Search for the cell housing the specified text and yield its (x, y) center coordinate. 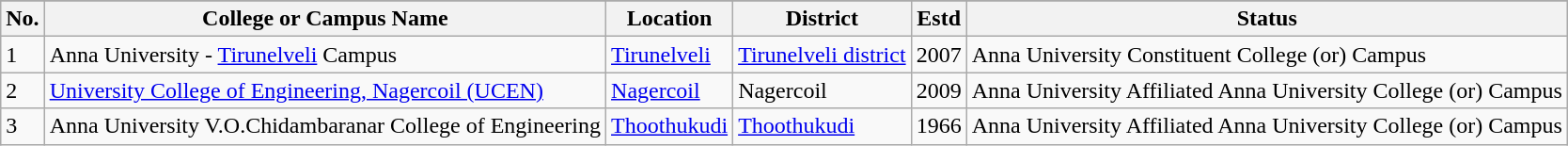
University College of Engineering, Nagercoil (UCEN) (325, 90)
Location (669, 19)
2007 (938, 55)
2009 (938, 90)
Status (1267, 19)
Anna University - Tirunelveli Campus (325, 55)
Tirunelveli district (823, 55)
Estd (938, 19)
1 (23, 55)
1966 (938, 126)
Anna University V.O.Chidambaranar College of Engineering (325, 126)
Tirunelveli (669, 55)
Anna University Constituent College (or) Campus (1267, 55)
2 (23, 90)
No. (23, 19)
3 (23, 126)
District (823, 19)
College or Campus Name (325, 19)
